Locate the cell with the specified text and output its [x, y] center coordinate. 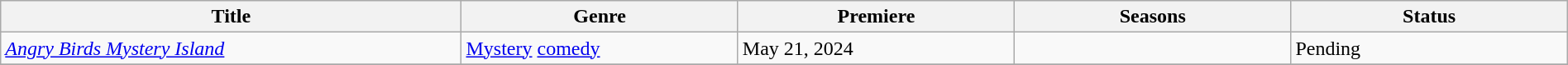
Status [1429, 17]
Pending [1429, 48]
Premiere [876, 17]
Mystery comedy [600, 48]
Title [232, 17]
Angry Birds Mystery Island [232, 48]
May 21, 2024 [876, 48]
Genre [600, 17]
Seasons [1153, 17]
